Return the (x, y) coordinate for the center point of the cell that contains the specified text.  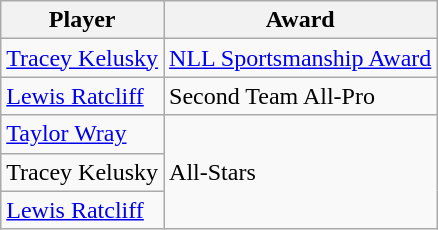
Taylor Wray (82, 134)
NLL Sportsmanship Award (300, 58)
Player (82, 20)
Award (300, 20)
Second Team All-Pro (300, 96)
All-Stars (300, 172)
